Pinpoint the cell where the given text exists, returning its (x, y) midpoint coordinate. 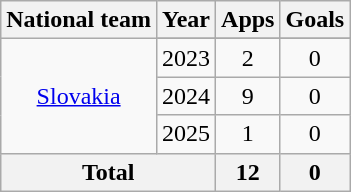
12 (248, 172)
2 (248, 58)
Goals (315, 20)
Total (108, 172)
National team (79, 20)
2025 (186, 134)
Year (186, 20)
1 (248, 134)
2024 (186, 96)
Slovakia (79, 96)
2023 (186, 58)
9 (248, 96)
Apps (248, 20)
